Find where the given text appears and provide that cell's center as [X, Y] coordinate. 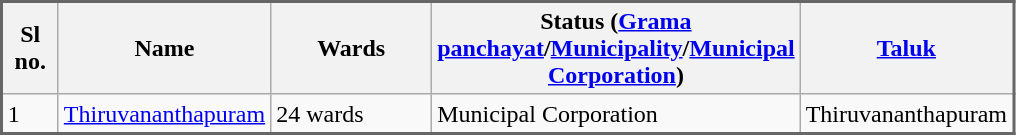
Sl no. [30, 48]
Wards [352, 48]
Status (Grama panchayat/Municipality/Municipal Corporation) [616, 48]
1 [30, 114]
24 wards [352, 114]
Municipal Corporation [616, 114]
Taluk [906, 48]
Name [164, 48]
